Locate the cell with the specified text and output its [x, y] center coordinate. 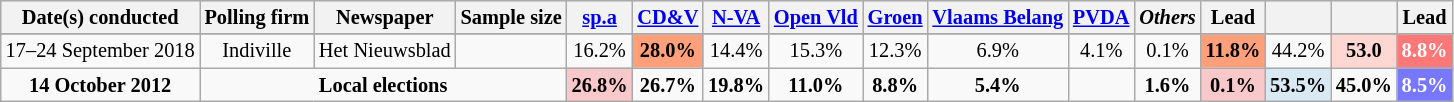
26.7% [668, 85]
6.9% [998, 51]
sp.a [600, 17]
Vlaams Belang [998, 17]
Indiville [257, 51]
Groen [896, 17]
Sample size [512, 17]
12.3% [896, 51]
4.1% [1101, 51]
Date(s) conducted [100, 17]
Open Vld [816, 17]
8.5% [1425, 85]
Local elections [384, 85]
11.0% [816, 85]
44.2% [1298, 51]
Newspaper [385, 17]
Het Nieuwsblad [385, 51]
Others [1167, 17]
26.8% [600, 85]
14.4% [736, 51]
PVDA [1101, 17]
1.6% [1167, 85]
17–24 September 2018 [100, 51]
28.0% [668, 51]
19.8% [736, 85]
CD&V [668, 17]
N-VA [736, 17]
53.5% [1298, 85]
14 October 2012 [100, 85]
5.4% [998, 85]
15.3% [816, 51]
45.0% [1364, 85]
16.2% [600, 51]
Polling firm [257, 17]
53.0 [1364, 51]
11.8% [1234, 51]
